Find where the given text appears and provide that cell's center as (X, Y) coordinate. 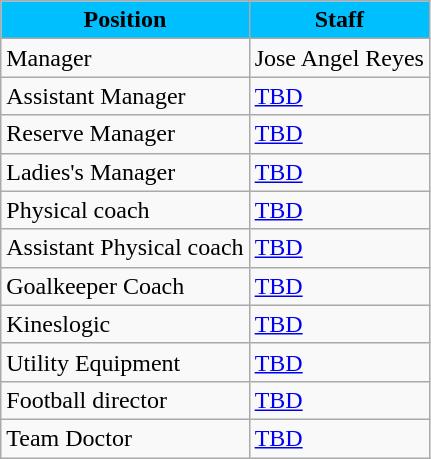
Jose Angel Reyes (339, 58)
Position (125, 20)
Ladies's Manager (125, 172)
Kineslogic (125, 324)
Manager (125, 58)
Assistant Manager (125, 96)
Physical coach (125, 210)
Utility Equipment (125, 362)
Football director (125, 400)
Assistant Physical coach (125, 248)
Reserve Manager (125, 134)
Goalkeeper Coach (125, 286)
Staff (339, 20)
Team Doctor (125, 438)
